Identify which cell holds the provided text, then report its [x, y] central coordinate. 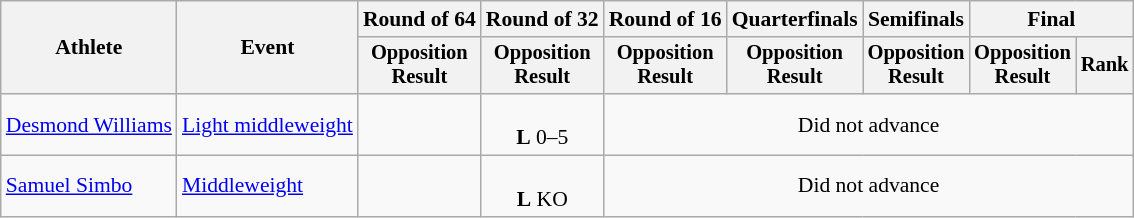
Semifinals [916, 19]
Light middleweight [268, 124]
Round of 16 [666, 19]
Event [268, 48]
Round of 32 [542, 19]
Rank [1105, 66]
Quarterfinals [795, 19]
Samuel Simbo [89, 186]
Middleweight [268, 186]
Final [1051, 19]
Desmond Williams [89, 124]
Athlete [89, 48]
L 0–5 [542, 124]
L KO [542, 186]
Round of 64 [420, 19]
